Return (x, y) of the center of cell containing provided text 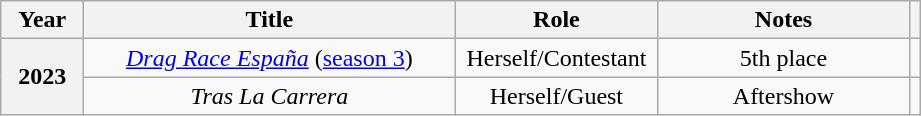
Drag Race España (season 3) (270, 58)
2023 (42, 77)
Aftershow (784, 96)
Year (42, 20)
Herself/Contestant (556, 58)
Role (556, 20)
5th place (784, 58)
Tras La Carrera (270, 96)
Notes (784, 20)
Title (270, 20)
Herself/Guest (556, 96)
